Identify which cell holds the provided text, then report its [X, Y] central coordinate. 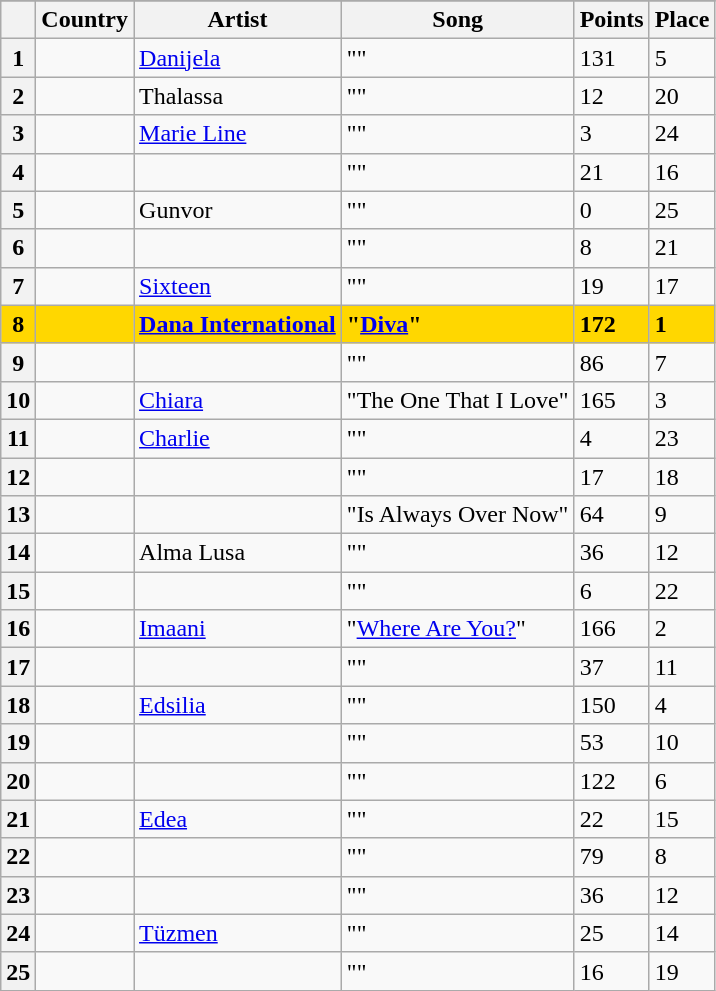
Charlie [238, 438]
Country [85, 20]
Marie Line [238, 134]
122 [612, 781]
Edea [238, 819]
150 [612, 705]
Chiara [238, 400]
166 [612, 629]
"Is Always Over Now" [458, 515]
0 [612, 210]
"Where Are You?" [458, 629]
Danijela [238, 58]
Sixteen [238, 286]
Edsilia [238, 705]
Song [458, 20]
"Diva" [458, 324]
53 [612, 743]
79 [612, 857]
165 [612, 400]
64 [612, 515]
Dana International [238, 324]
Artist [238, 20]
Gunvor [238, 210]
131 [612, 58]
13 [18, 515]
Alma Lusa [238, 553]
Points [612, 20]
Tüzmen [238, 933]
Thalassa [238, 96]
172 [612, 324]
Place [682, 20]
"The One That I Love" [458, 400]
86 [612, 362]
37 [612, 667]
Imaani [238, 629]
